Pinpoint the cell where the given text exists, returning its [x, y] midpoint coordinate. 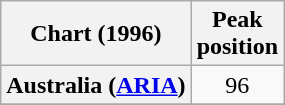
Chart (1996) [96, 34]
Peakposition [237, 34]
96 [237, 85]
Australia (ARIA) [96, 85]
